Find where the given text appears and provide that cell's center as [X, Y] coordinate. 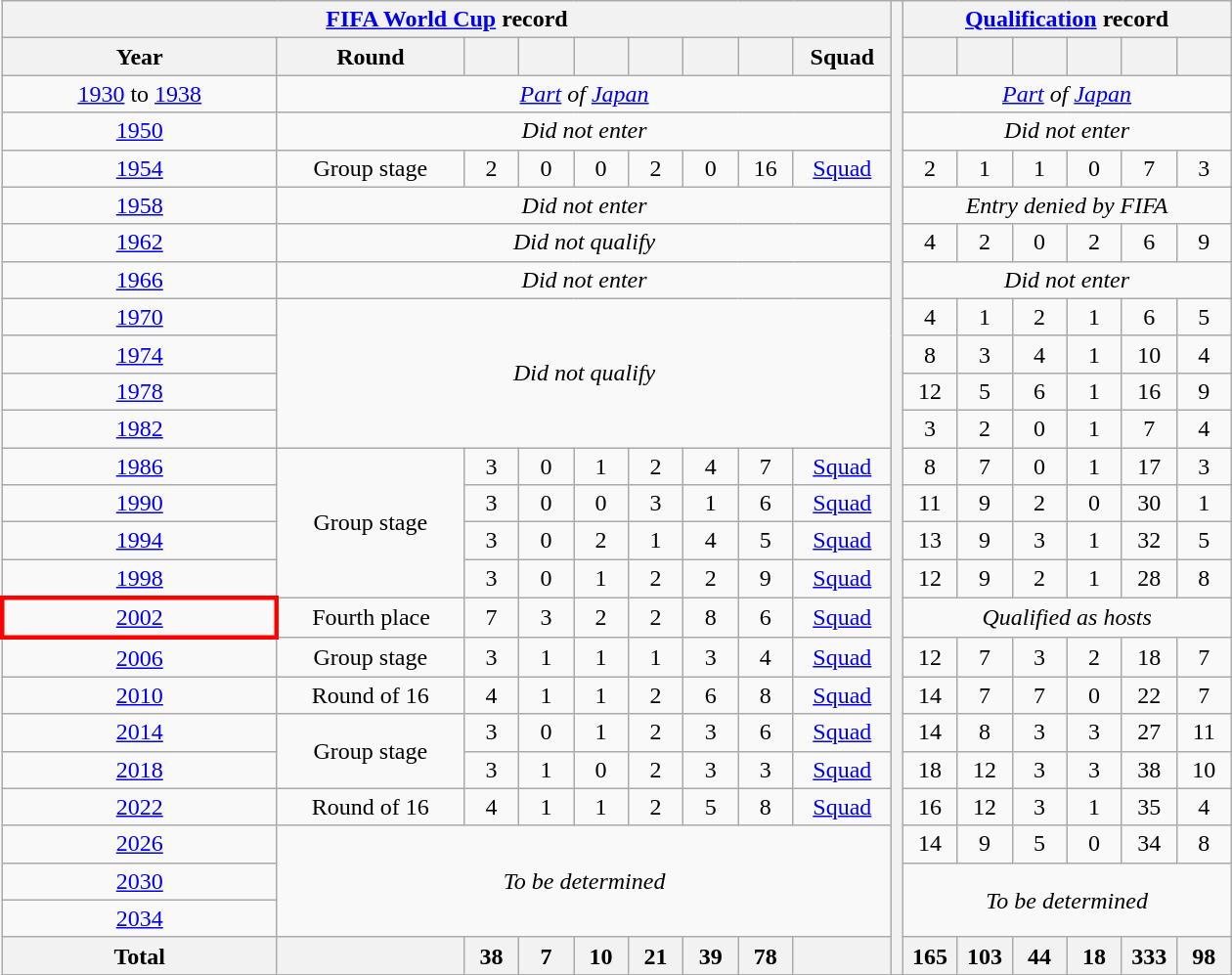
2002 [139, 618]
1966 [139, 280]
44 [1039, 955]
2022 [139, 807]
13 [930, 541]
39 [711, 955]
1998 [139, 579]
1958 [139, 205]
17 [1149, 466]
Entry denied by FIFA [1067, 205]
Total [139, 955]
1930 to 1938 [139, 94]
78 [766, 955]
Qualification record [1067, 20]
98 [1204, 955]
1950 [139, 131]
1982 [139, 428]
2030 [139, 881]
30 [1149, 504]
22 [1149, 695]
35 [1149, 807]
28 [1149, 579]
2018 [139, 770]
Qualified as hosts [1067, 618]
1990 [139, 504]
FIFA World Cup record [447, 20]
Fourth place [370, 618]
103 [985, 955]
32 [1149, 541]
1986 [139, 466]
1954 [139, 168]
34 [1149, 844]
1970 [139, 317]
27 [1149, 732]
1974 [139, 354]
Year [139, 57]
333 [1149, 955]
Round [370, 57]
1978 [139, 391]
21 [656, 955]
1962 [139, 243]
1994 [139, 541]
165 [930, 955]
2010 [139, 695]
2006 [139, 657]
2026 [139, 844]
2034 [139, 918]
2014 [139, 732]
